From the cell containing the given text, extract its center point as (X, Y) coordinate. 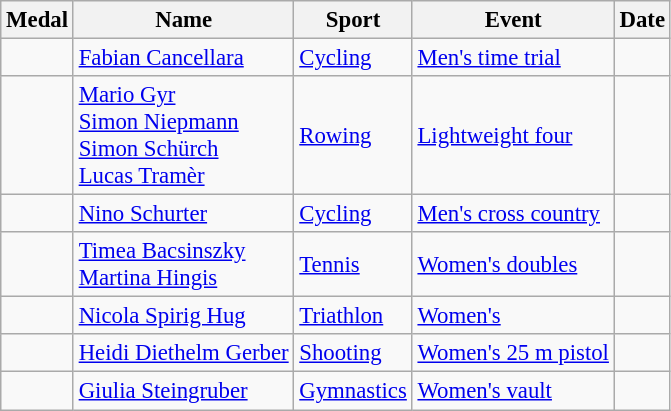
Sport (353, 20)
Nicola Spirig Hug (184, 316)
Giulia Steingruber (184, 391)
Gymnastics (353, 391)
Lightweight four (513, 136)
Nino Schurter (184, 214)
Name (184, 20)
Mario GyrSimon NiepmannSimon SchürchLucas Tramèr (184, 136)
Triathlon (353, 316)
Men's cross country (513, 214)
Men's time trial (513, 58)
Date (642, 20)
Women's doubles (513, 264)
Fabian Cancellara (184, 58)
Event (513, 20)
Heidi Diethelm Gerber (184, 353)
Women's (513, 316)
Timea BacsinszkyMartina Hingis (184, 264)
Rowing (353, 136)
Women's 25 m pistol (513, 353)
Shooting (353, 353)
Medal (38, 20)
Tennis (353, 264)
Women's vault (513, 391)
